Scan for the cell matching the given text and deliver its [x, y] coordinate at center. 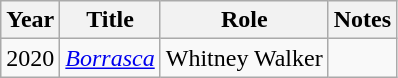
Year [30, 20]
Borrasca [110, 58]
Notes [362, 20]
Role [244, 20]
Whitney Walker [244, 58]
Title [110, 20]
2020 [30, 58]
